Extract the [X, Y] coordinate from the center of the cell holding the provided text.  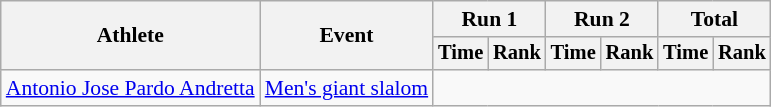
Men's giant slalom [347, 88]
Athlete [130, 36]
Run 2 [602, 19]
Run 1 [489, 19]
Total [714, 19]
Antonio Jose Pardo Andretta [130, 88]
Event [347, 36]
